Identify which cell holds the provided text, then report its (x, y) central coordinate. 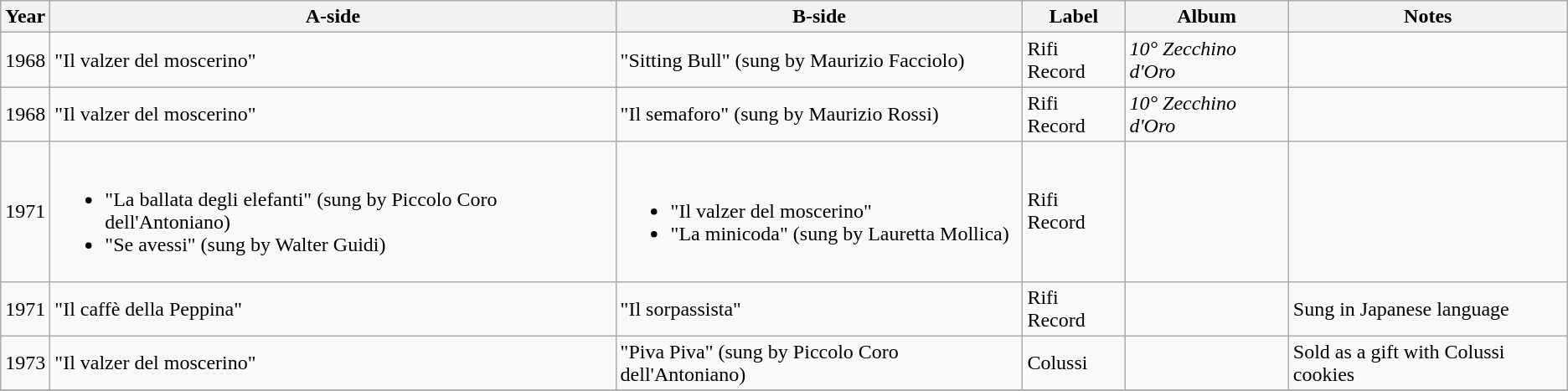
Sold as a gift with Colussi cookies (1427, 363)
"Il caffè della Peppina" (333, 308)
"La ballata degli elefanti" (sung by Piccolo Coro dell'Antoniano)"Se avessi" (sung by Walter Guidi) (333, 211)
"Il valzer del moscerino""La minicoda" (sung by Lauretta Mollica) (819, 211)
1973 (25, 363)
Notes (1427, 17)
"Il semaforo" (sung by Maurizio Rossi) (819, 114)
"Il sorpassista" (819, 308)
Album (1206, 17)
Colussi (1074, 363)
B-side (819, 17)
"Piva Piva" (sung by Piccolo Coro dell'Antoniano) (819, 363)
Year (25, 17)
"Sitting Bull" (sung by Maurizio Facciolo) (819, 60)
Sung in Japanese language (1427, 308)
Label (1074, 17)
A-side (333, 17)
